Extract the (x, y) coordinate from the center of the cell holding the provided text.  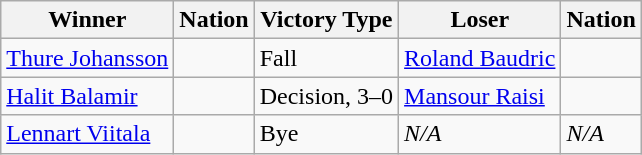
Decision, 3–0 (326, 96)
Lennart Viitala (88, 134)
Loser (480, 20)
Victory Type (326, 20)
Fall (326, 58)
Bye (326, 134)
Winner (88, 20)
Roland Baudric (480, 58)
Halit Balamir (88, 96)
Thure Johansson (88, 58)
Mansour Raisi (480, 96)
